Extract the (x, y) coordinate from the center of the cell holding the provided text.  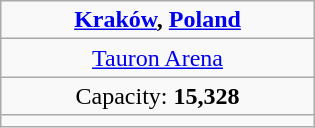
Kraków, Poland (158, 20)
Tauron Arena (158, 58)
Capacity: 15,328 (158, 96)
